Scan for the cell matching the given text and deliver its [X, Y] coordinate at center. 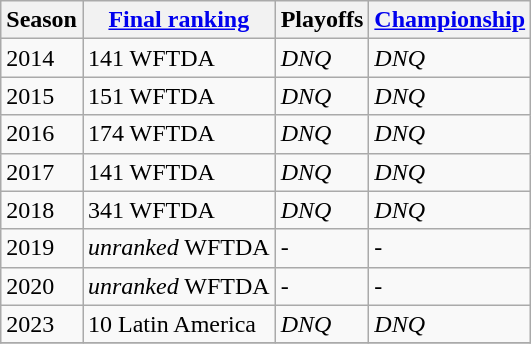
151 WFTDA [178, 96]
341 WFTDA [178, 210]
10 Latin America [178, 324]
2014 [42, 58]
Championship [450, 20]
174 WFTDA [178, 134]
Playoffs [322, 20]
2017 [42, 172]
2019 [42, 248]
2018 [42, 210]
Season [42, 20]
2015 [42, 96]
2023 [42, 324]
2020 [42, 286]
2016 [42, 134]
Final ranking [178, 20]
